For the text-containing cell, return its midpoint in (x, y) coordinate format. 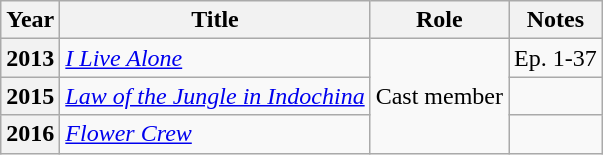
Law of the Jungle in Indochina (215, 96)
Year (30, 20)
Flower Crew (215, 134)
Ep. 1-37 (556, 58)
2016 (30, 134)
Title (215, 20)
Role (439, 20)
Notes (556, 20)
Cast member (439, 96)
2015 (30, 96)
2013 (30, 58)
I Live Alone (215, 58)
